Output the (X, Y) coordinate of the center of the cell containing the given text.  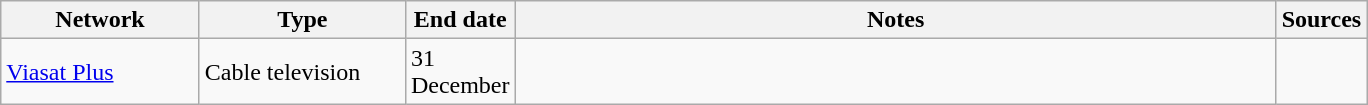
Cable television (302, 72)
Notes (896, 20)
31 December (460, 72)
Viasat Plus (100, 72)
Sources (1322, 20)
End date (460, 20)
Type (302, 20)
Network (100, 20)
